Capture the cell that displays the provided text and extract its (x, y) central coordinate. 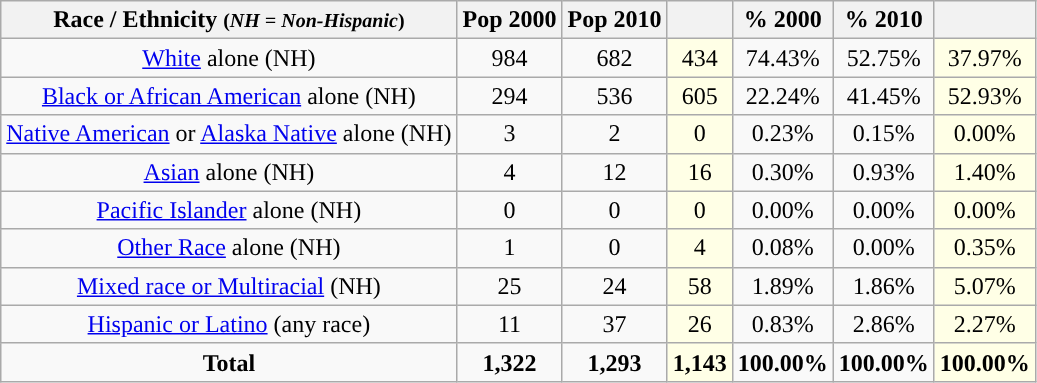
Total (229, 362)
Hispanic or Latino (any race) (229, 324)
% 2010 (884, 20)
37.97% (984, 58)
Black or African American alone (NH) (229, 96)
536 (614, 96)
2.86% (884, 324)
11 (510, 324)
52.75% (884, 58)
Asian alone (NH) (229, 172)
1,143 (700, 362)
Pacific Islander alone (NH) (229, 210)
Other Race alone (NH) (229, 248)
5.07% (984, 286)
25 (510, 286)
Pop 2010 (614, 20)
1.40% (984, 172)
Pop 2000 (510, 20)
24 (614, 286)
58 (700, 286)
Native American or Alaska Native alone (NH) (229, 134)
52.93% (984, 96)
74.43% (782, 58)
1 (510, 248)
0.15% (884, 134)
1,293 (614, 362)
White alone (NH) (229, 58)
16 (700, 172)
0.08% (782, 248)
3 (510, 134)
682 (614, 58)
1,322 (510, 362)
41.45% (884, 96)
0.30% (782, 172)
2 (614, 134)
0.83% (782, 324)
26 (700, 324)
605 (700, 96)
294 (510, 96)
0.35% (984, 248)
% 2000 (782, 20)
434 (700, 58)
984 (510, 58)
22.24% (782, 96)
Race / Ethnicity (NH = Non-Hispanic) (229, 20)
0.93% (884, 172)
2.27% (984, 324)
0.23% (782, 134)
1.89% (782, 286)
37 (614, 324)
Mixed race or Multiracial (NH) (229, 286)
1.86% (884, 286)
12 (614, 172)
